Return (X, Y) of the center of cell containing provided text 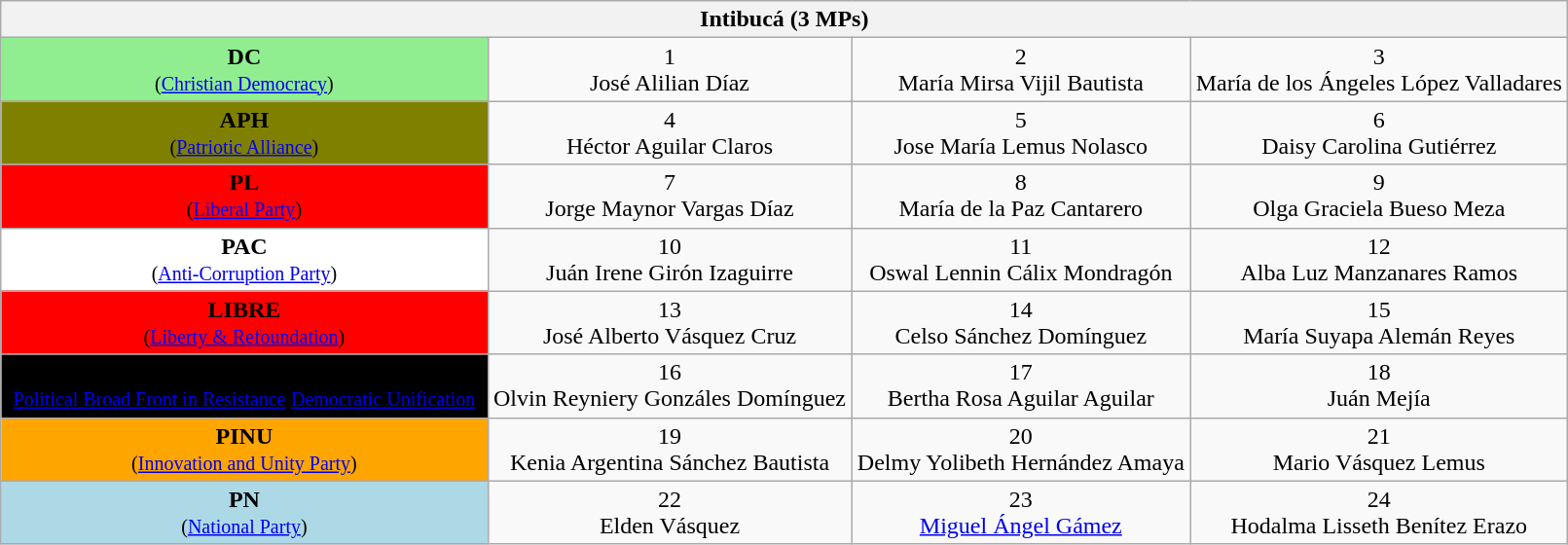
LIBRE(Liberty & Refoundation) (244, 323)
12Alba Luz Manzanares Ramos (1379, 259)
3María de los Ángeles López Valladares (1379, 70)
19Kenia Argentina Sánchez Bautista (670, 450)
15María Suyapa Alemán Reyes (1379, 323)
10Juán Irene Girón Izaguirre (670, 259)
11Oswal Lennin Cálix Mondragón (1021, 259)
20Delmy Yolibeth Hernández Amaya (1021, 450)
21Mario Vásquez Lemus (1379, 450)
PINU(Innovation and Unity Party) (244, 450)
6Daisy Carolina Gutiérrez (1379, 132)
PAC(Anti-Corruption Party) (244, 259)
4Héctor Aguilar Claros (670, 132)
1José Alilian Díaz (670, 70)
13José Alberto Vásquez Cruz (670, 323)
24Hodalma Lisseth Benítez Erazo (1379, 512)
9Olga Graciela Bueso Meza (1379, 197)
Intibucá (3 MPs) (784, 19)
23Miguel Ángel Gámez (1021, 512)
2María Mirsa Vijil Bautista (1021, 70)
8María de la Paz Cantarero (1021, 197)
APH(Patriotic Alliance) (244, 132)
14Celso Sánchez Domínguez (1021, 323)
5Jose María Lemus Nolasco (1021, 132)
PL(Liberal Party) (244, 197)
DC(Christian Democracy) (244, 70)
17Bertha Rosa Aguilar Aguilar (1021, 385)
UD/FAPER(Political Broad Front in Resistance/Democratic Unification) (244, 385)
18Juán Mejía (1379, 385)
PN(National Party) (244, 512)
7Jorge Maynor Vargas Díaz (670, 197)
22Elden Vásquez (670, 512)
16Olvin Reyniery Gonzáles Domínguez (670, 385)
